Provide the [x, y] coordinate of the cell's center where the given text is located.  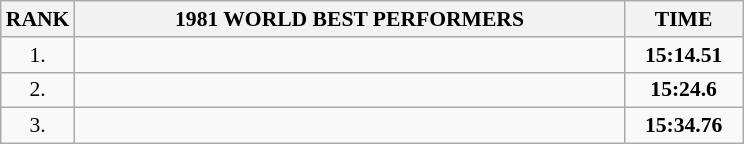
RANK [38, 19]
15:34.76 [684, 126]
15:24.6 [684, 90]
1. [38, 55]
3. [38, 126]
TIME [684, 19]
1981 WORLD BEST PERFORMERS [349, 19]
15:14.51 [684, 55]
2. [38, 90]
